Scan for the cell matching the given text and deliver its (X, Y) coordinate at center. 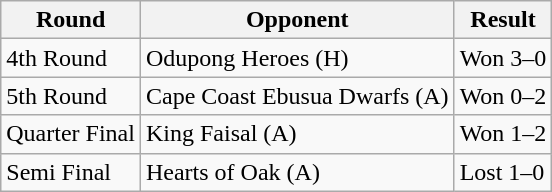
Opponent (297, 20)
Semi Final (71, 172)
Won 0–2 (503, 96)
Lost 1–0 (503, 172)
Won 3–0 (503, 58)
Odupong Heroes (H) (297, 58)
5th Round (71, 96)
Cape Coast Ebusua Dwarfs (A) (297, 96)
Result (503, 20)
4th Round (71, 58)
Round (71, 20)
King Faisal (A) (297, 134)
Hearts of Oak (A) (297, 172)
Quarter Final (71, 134)
Won 1–2 (503, 134)
